Pinpoint the cell where the given text exists, returning its [X, Y] midpoint coordinate. 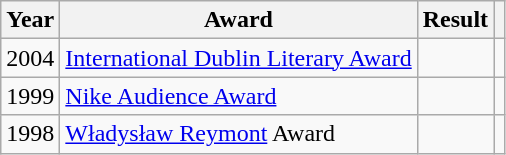
Award [238, 20]
International Dublin Literary Award [238, 58]
Władysław Reymont Award [238, 134]
1999 [30, 96]
Year [30, 20]
Nike Audience Award [238, 96]
Result [455, 20]
1998 [30, 134]
2004 [30, 58]
